Extract the [X, Y] coordinate from the center of the cell holding the provided text.  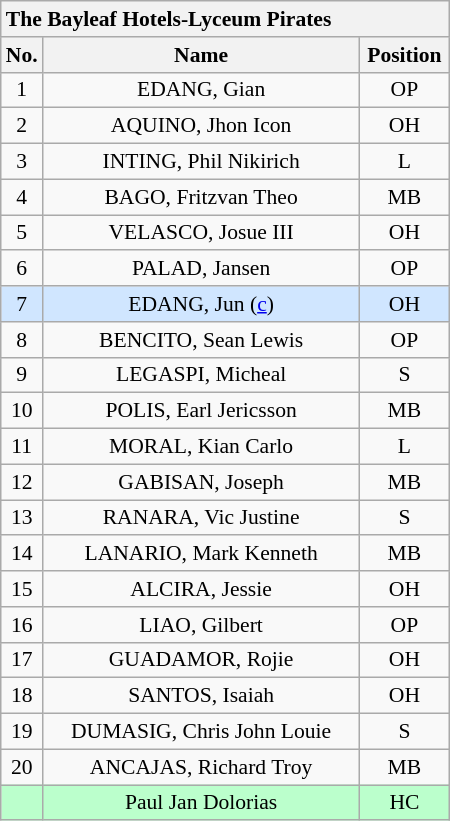
16 [22, 625]
EDANG, Jun (c) [202, 304]
18 [22, 696]
20 [22, 767]
13 [22, 518]
LEGASPI, Micheal [202, 375]
VELASCO, Josue III [202, 233]
9 [22, 375]
12 [22, 482]
2 [22, 126]
BENCITO, Sean Lewis [202, 340]
LIAO, Gilbert [202, 625]
1 [22, 90]
19 [22, 732]
14 [22, 554]
INTING, Phil Nikirich [202, 162]
ALCIRA, Jessie [202, 589]
11 [22, 447]
No. [22, 55]
Paul Jan Dolorias [202, 803]
3 [22, 162]
15 [22, 589]
GUADAMOR, Rojie [202, 660]
PALAD, Jansen [202, 269]
AQUINO, Jhon Icon [202, 126]
LANARIO, Mark Kenneth [202, 554]
7 [22, 304]
POLIS, Earl Jericsson [202, 411]
HC [405, 803]
10 [22, 411]
8 [22, 340]
EDANG, Gian [202, 90]
MORAL, Kian Carlo [202, 447]
RANARA, Vic Justine [202, 518]
Position [405, 55]
4 [22, 197]
BAGO, Fritzvan Theo [202, 197]
Name [202, 55]
SANTOS, Isaiah [202, 696]
DUMASIG, Chris John Louie [202, 732]
17 [22, 660]
ANCAJAS, Richard Troy [202, 767]
5 [22, 233]
GABISAN, Joseph [202, 482]
6 [22, 269]
The Bayleaf Hotels-Lyceum Pirates [225, 19]
